Scan for the cell matching the given text and deliver its [x, y] coordinate at center. 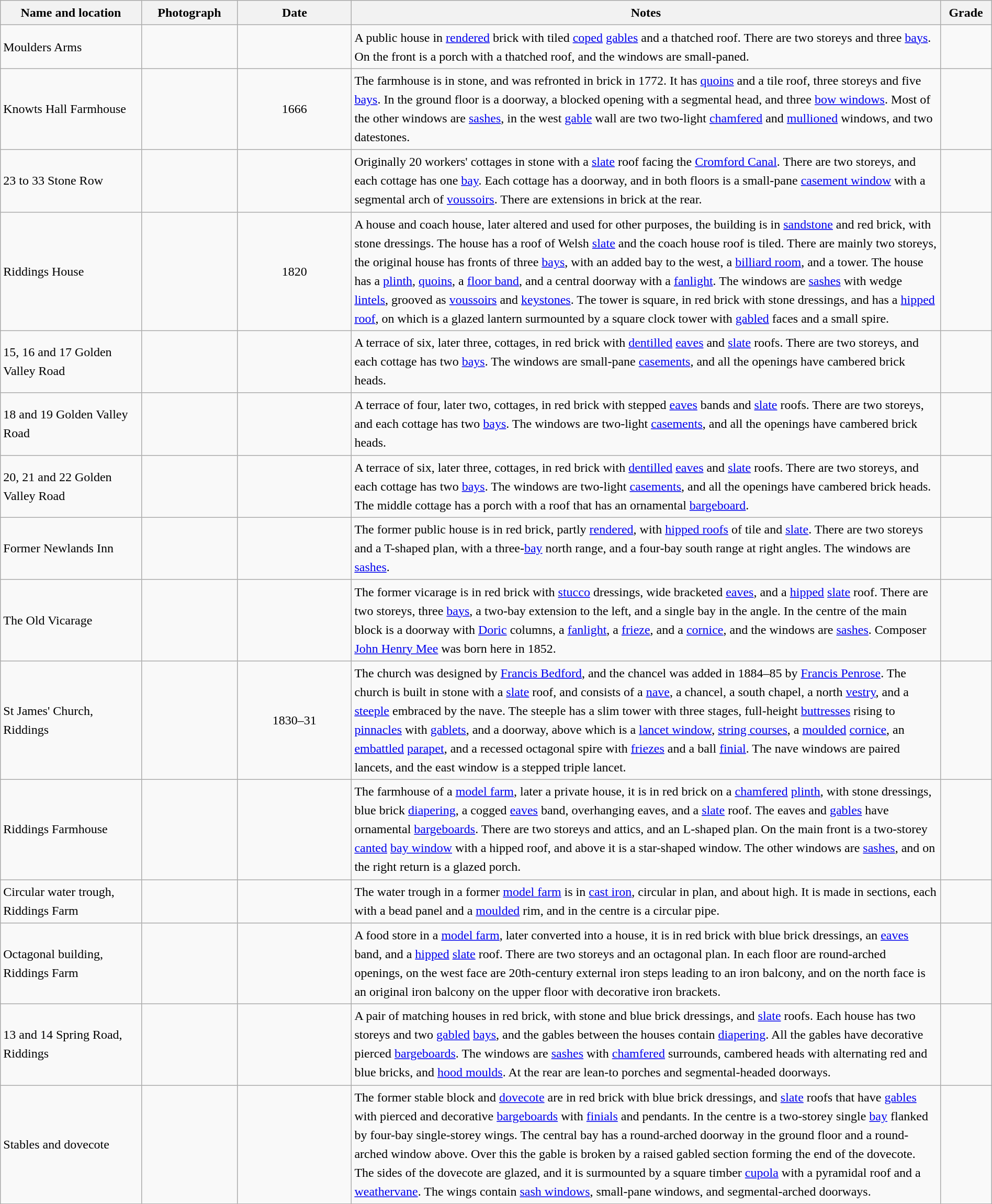
Former Newlands Inn [71, 548]
Notes [646, 13]
20, 21 and 22 Golden Valley Road [71, 486]
13 and 14 Spring Road, Riddings [71, 1045]
Stables and dovecote [71, 1144]
1820 [295, 271]
1666 [295, 109]
18 and 19 Golden Valley Road [71, 424]
1830–31 [295, 720]
St James' Church, Riddings [71, 720]
15, 16 and 17 Golden Valley Road [71, 362]
Grade [966, 13]
The Old Vicarage [71, 620]
Moulders Arms [71, 47]
23 to 33 Stone Row [71, 181]
Circular water trough, Riddings Farm [71, 902]
Riddings House [71, 271]
Octagonal building, Riddings Farm [71, 963]
Date [295, 13]
Riddings Farmhouse [71, 830]
Photograph [189, 13]
Name and location [71, 13]
Knowts Hall Farmhouse [71, 109]
